Locate the cell with the specified text and output its (x, y) center coordinate. 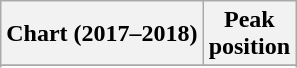
Peak position (249, 34)
Chart (2017–2018) (102, 34)
